Provide the (X, Y) coordinate of the cell's center where the given text is located.  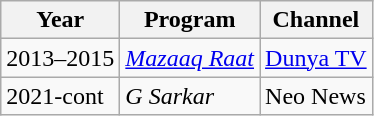
Program (190, 20)
2013–2015 (60, 58)
Channel (316, 20)
2021-cont (60, 96)
Year (60, 20)
Mazaaq Raat (190, 58)
Neo News (316, 96)
G Sarkar (190, 96)
Dunya TV (316, 58)
